Detect which cell encompasses the target text, then output its [x, y] center coordinate. 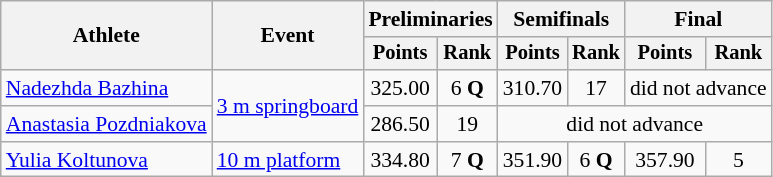
Preliminaries [430, 19]
Athlete [106, 36]
Semifinals [562, 19]
17 [596, 88]
19 [468, 124]
Nadezhda Bazhina [106, 88]
Event [288, 36]
Final [698, 19]
Anastasia Pozdniakova [106, 124]
286.50 [400, 124]
3 m springboard [288, 106]
310.70 [532, 88]
6 Q [468, 88]
325.00 [400, 88]
